Capture the cell that displays the provided text and extract its [X, Y] central coordinate. 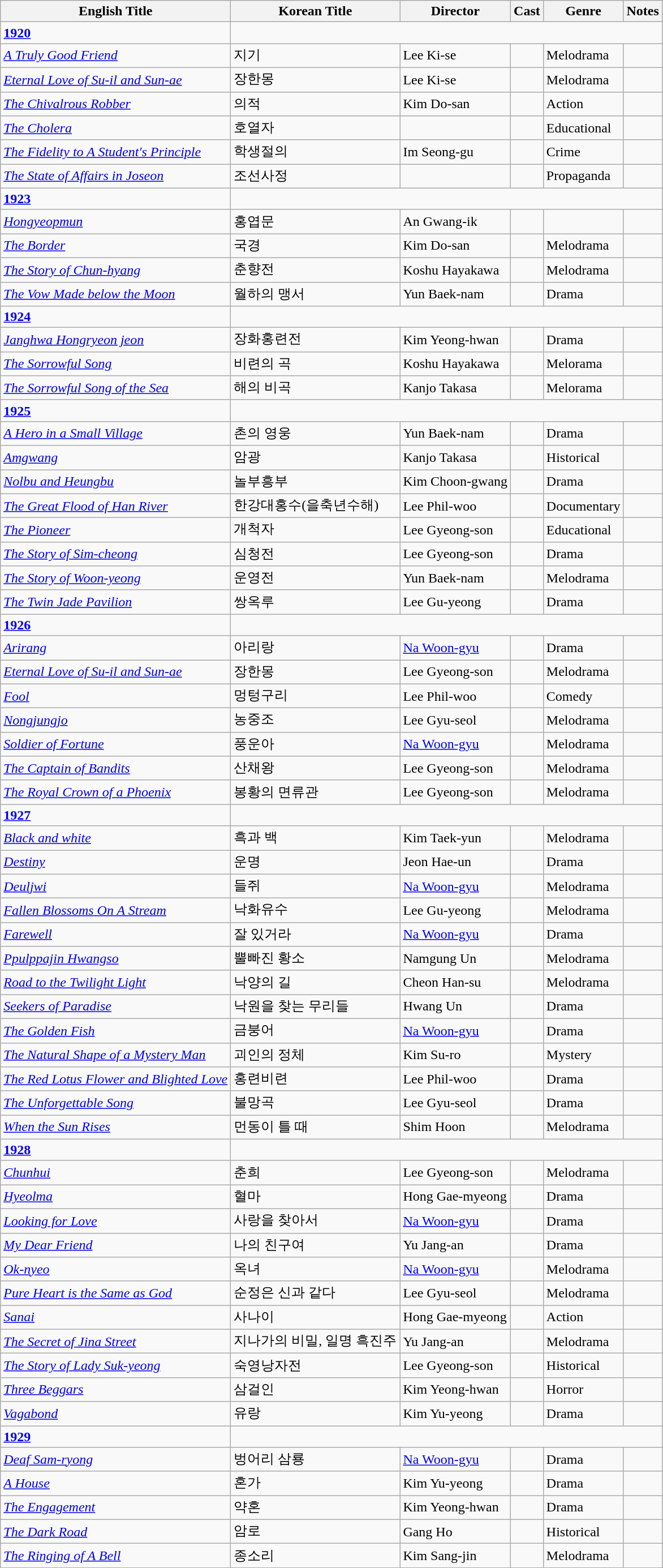
Mystery [583, 1055]
운명 [316, 863]
1929 [115, 1436]
들쥐 [316, 886]
Hongyeopmun [115, 222]
An Gwang-ik [455, 222]
흑과 백 [316, 838]
Ppulppajin Hwangso [115, 959]
월하의 맹서 [316, 294]
Sanai [115, 1318]
Amgwang [115, 457]
사나이 [316, 1318]
Nolbu and Heungbu [115, 482]
Fallen Blossoms On A Stream [115, 910]
Road to the Twilight Light [115, 983]
사랑을 찾아서 [316, 1220]
괴인의 정체 [316, 1055]
Janghwa Hongryeon jeon [115, 340]
The Engagement [115, 1508]
The Unforgettable Song [115, 1103]
Im Seong-gu [455, 152]
English Title [115, 11]
숙영낭자전 [316, 1365]
낙화유수 [316, 910]
Ok-nyeo [115, 1269]
Gang Ho [455, 1532]
국경 [316, 246]
1923 [115, 199]
Comedy [583, 696]
뿔빠진 황소 [316, 959]
학생절의 [316, 152]
The Golden Fish [115, 1030]
암광 [316, 457]
Seekers of Paradise [115, 1006]
장화홍련전 [316, 340]
The Story of Woon-yeong [115, 579]
1928 [115, 1150]
Chunhui [115, 1173]
개척자 [316, 530]
The Natural Shape of a Mystery Man [115, 1055]
The Sorrowful Song [115, 363]
나의 친구여 [316, 1245]
The Royal Crown of a Phoenix [115, 792]
The State of Affairs in Joseon [115, 177]
먼동이 틀 때 [316, 1128]
Horror [583, 1389]
춘향전 [316, 269]
Nongjungjo [115, 720]
Kim Taek-yun [455, 838]
혈마 [316, 1197]
Soldier of Fortune [115, 744]
The Story of Sim-cheong [115, 554]
삼걸인 [316, 1389]
Deaf Sam-ryong [115, 1459]
1927 [115, 815]
Kim Sang-jin [455, 1556]
놀부흥부 [316, 482]
The Pioneer [115, 530]
조선사정 [316, 177]
1920 [115, 33]
Documentary [583, 506]
The Cholera [115, 128]
My Dear Friend [115, 1245]
Hyeolma [115, 1197]
The Sorrowful Song of the Sea [115, 388]
A Truly Good Friend [115, 55]
The Captain of Bandits [115, 769]
호열자 [316, 128]
지기 [316, 55]
The Twin Jade Pavilion [115, 602]
낙양의 길 [316, 983]
Kim Choon-gwang [455, 482]
운영전 [316, 579]
The Red Lotus Flower and Blighted Love [115, 1079]
The Dark Road [115, 1532]
낙원을 찾는 무리들 [316, 1006]
촌의 영웅 [316, 434]
산채왕 [316, 769]
1924 [115, 317]
농중조 [316, 720]
The Chivalrous Robber [115, 104]
1925 [115, 410]
When the Sun Rises [115, 1128]
Vagabond [115, 1414]
아리랑 [316, 648]
멍텅구리 [316, 696]
Arirang [115, 648]
옥녀 [316, 1269]
The Ringing of A Bell [115, 1556]
The Great Flood of Han River [115, 506]
Hwang Un [455, 1006]
Looking for Love [115, 1220]
Notes [643, 11]
한강대홍수(을축년수해) [316, 506]
The Vow Made below the Moon [115, 294]
Crime [583, 152]
순정은 신과 같다 [316, 1293]
Fool [115, 696]
심청전 [316, 554]
해의 비곡 [316, 388]
Three Beggars [115, 1389]
Black and white [115, 838]
불망곡 [316, 1103]
Genre [583, 11]
의적 [316, 104]
쌍옥루 [316, 602]
Shim Hoon [455, 1128]
Director [455, 11]
홍련비련 [316, 1079]
Namgung Un [455, 959]
혼가 [316, 1483]
The Story of Chun-hyang [115, 269]
벙어리 삼룡 [316, 1459]
지나가의 비밀, 일명 흑진주 [316, 1342]
비련의 곡 [316, 363]
Korean Title [316, 11]
The Border [115, 246]
Deuljwi [115, 886]
The Fidelity to A Student's Principle [115, 152]
풍운아 [316, 744]
A Hero in a Small Village [115, 434]
Farewell [115, 934]
The Story of Lady Suk-yeong [115, 1365]
약혼 [316, 1508]
유랑 [316, 1414]
Cast [527, 11]
1926 [115, 625]
Pure Heart is the Same as God [115, 1293]
Cheon Han-su [455, 983]
Kim Su-ro [455, 1055]
봉황의 면류관 [316, 792]
금붕어 [316, 1030]
The Secret of Jina Street [115, 1342]
춘희 [316, 1173]
잘 있거라 [316, 934]
Destiny [115, 863]
Propaganda [583, 177]
Jeon Hae-un [455, 863]
A House [115, 1483]
홍엽문 [316, 222]
종소리 [316, 1556]
암로 [316, 1532]
